Return [x, y] of the center of cell containing provided text 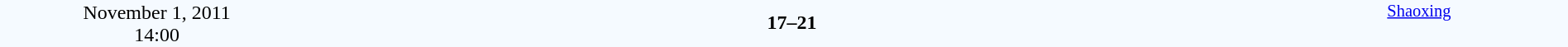
Shaoxing [1419, 23]
17–21 [791, 22]
November 1, 201114:00 [157, 23]
